Scan for the cell matching the given text and deliver its (x, y) coordinate at center. 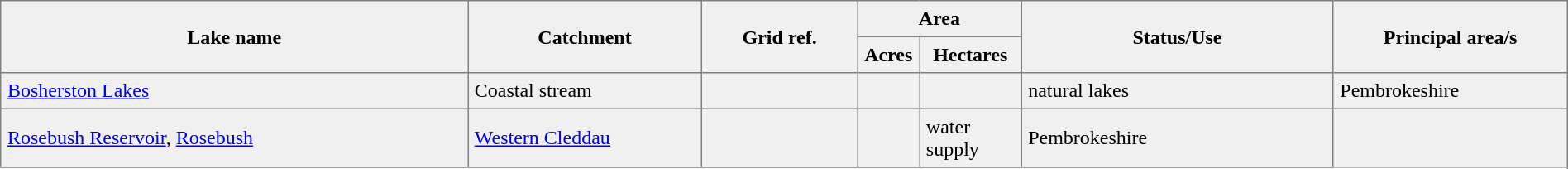
Hectares (971, 55)
Area (939, 19)
Acres (888, 55)
Western Cleddau (586, 138)
Grid ref. (779, 36)
water supply (971, 138)
Catchment (586, 36)
Principal area/s (1451, 36)
Status/Use (1178, 36)
Lake name (235, 36)
Bosherston Lakes (235, 91)
natural lakes (1178, 91)
Coastal stream (586, 91)
Rosebush Reservoir, Rosebush (235, 138)
